Extract the [X, Y] coordinate from the center of the cell holding the provided text.  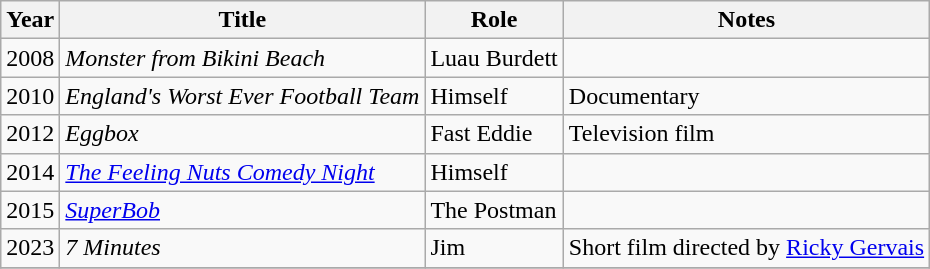
Eggbox [242, 134]
2012 [30, 134]
2010 [30, 96]
Notes [746, 20]
Luau Burdett [494, 58]
Television film [746, 134]
Year [30, 20]
The Postman [494, 210]
SuperBob [242, 210]
2015 [30, 210]
2008 [30, 58]
Fast Eddie [494, 134]
Role [494, 20]
Short film directed by Ricky Gervais [746, 248]
Jim [494, 248]
Monster from Bikini Beach [242, 58]
2023 [30, 248]
Title [242, 20]
England's Worst Ever Football Team [242, 96]
2014 [30, 172]
The Feeling Nuts Comedy Night [242, 172]
Documentary [746, 96]
7 Minutes [242, 248]
